Find where the given text appears and provide that cell's center as [X, Y] coordinate. 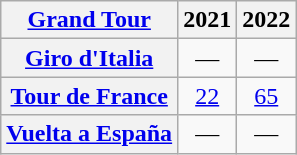
Vuelta a España [90, 134]
22 [208, 96]
2022 [266, 20]
Giro d'Italia [90, 58]
Grand Tour [90, 20]
65 [266, 96]
Tour de France [90, 96]
2021 [208, 20]
